Return (x, y) of the center of cell containing provided text 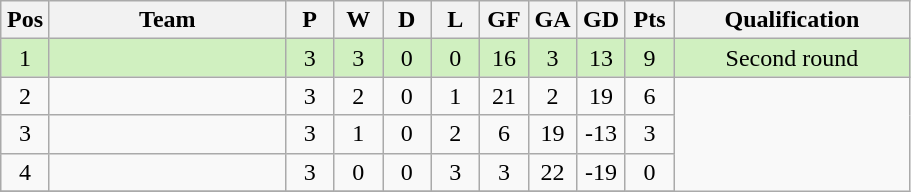
W (358, 20)
GF (504, 20)
4 (26, 172)
22 (552, 172)
13 (602, 58)
P (310, 20)
Qualification (792, 20)
-19 (602, 172)
9 (650, 58)
GA (552, 20)
Pos (26, 20)
Team (167, 20)
16 (504, 58)
L (456, 20)
GD (602, 20)
Pts (650, 20)
Second round (792, 58)
21 (504, 96)
-13 (602, 134)
D (406, 20)
